Extract the [X, Y] coordinate from the center of the cell holding the provided text.  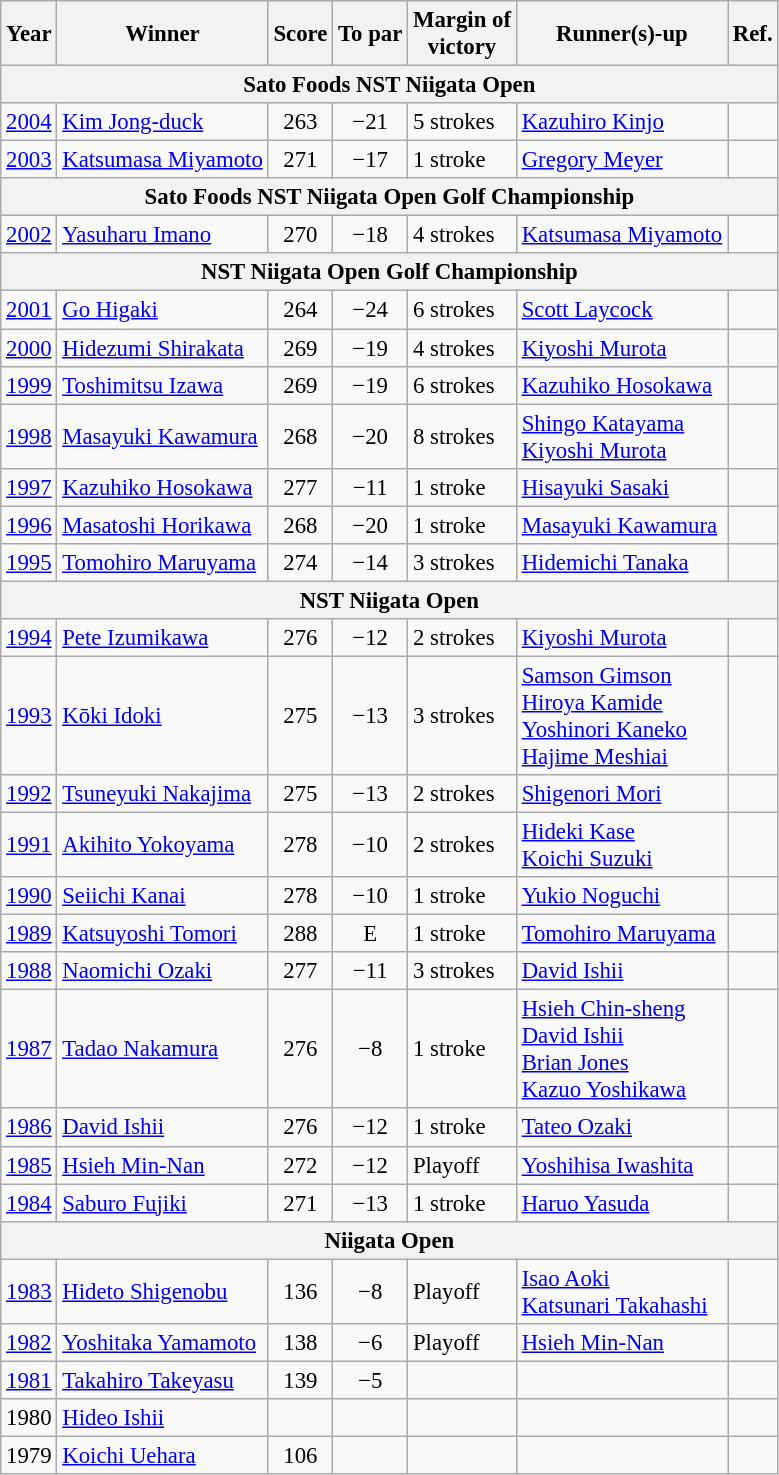
Tsuneyuki Nakajima [162, 794]
1994 [29, 638]
Akihito Yokoyama [162, 846]
Katsuyoshi Tomori [162, 934]
5 strokes [462, 122]
Seiichi Kanai [162, 896]
263 [300, 122]
Yasuharu Imano [162, 235]
Hideo Ishii [162, 1418]
1982 [29, 1343]
Yoshihisa Iwashita [622, 1165]
Toshimitsu Izawa [162, 385]
Shingo Katayama Kiyoshi Murota [622, 436]
Winner [162, 34]
1999 [29, 385]
Year [29, 34]
−6 [370, 1343]
Takahiro Takeyasu [162, 1380]
2003 [29, 160]
Hidemichi Tanaka [622, 563]
272 [300, 1165]
1985 [29, 1165]
Sato Foods NST Niigata Open [390, 85]
1990 [29, 896]
Margin ofvictory [462, 34]
Yoshitaka Yamamoto [162, 1343]
Tateo Ozaki [622, 1128]
Saburo Fujiki [162, 1203]
1980 [29, 1418]
138 [300, 1343]
1991 [29, 846]
2002 [29, 235]
Niigata Open [390, 1240]
1992 [29, 794]
Gregory Meyer [622, 160]
Hsieh Chin-sheng David Ishii Brian Jones Kazuo Yoshikawa [622, 1050]
Hisayuki Sasaki [622, 487]
Naomichi Ozaki [162, 971]
Yukio Noguchi [622, 896]
Hidezumi Shirakata [162, 348]
Scott Laycock [622, 310]
Shigenori Mori [622, 794]
Hideto Shigenobu [162, 1292]
1981 [29, 1380]
Go Higaki [162, 310]
−24 [370, 310]
Kōki Idoki [162, 716]
−18 [370, 235]
−14 [370, 563]
1986 [29, 1128]
1997 [29, 487]
Kim Jong-duck [162, 122]
139 [300, 1380]
To par [370, 34]
1987 [29, 1050]
1979 [29, 1455]
2004 [29, 122]
1996 [29, 525]
2000 [29, 348]
1983 [29, 1292]
Kazuhiro Kinjo [622, 122]
288 [300, 934]
2001 [29, 310]
1993 [29, 716]
Ref. [753, 34]
Koichi Uehara [162, 1455]
E [370, 934]
Isao Aoki Katsunari Takahashi [622, 1292]
−21 [370, 122]
Masatoshi Horikawa [162, 525]
Runner(s)-up [622, 34]
1998 [29, 436]
NST Niigata Open Golf Championship [390, 273]
Pete Izumikawa [162, 638]
106 [300, 1455]
270 [300, 235]
NST Niigata Open [390, 600]
Samson Gimson Hiroya Kamide Yoshinori Kaneko Hajime Meshiai [622, 716]
264 [300, 310]
Score [300, 34]
1989 [29, 934]
−17 [370, 160]
8 strokes [462, 436]
1988 [29, 971]
1984 [29, 1203]
Haruo Yasuda [622, 1203]
1995 [29, 563]
Tadao Nakamura [162, 1050]
274 [300, 563]
136 [300, 1292]
Sato Foods NST Niigata Open Golf Championship [390, 197]
−5 [370, 1380]
Hideki Kase Koichi Suzuki [622, 846]
